Determine the (x, y) coordinate at the center of the cell enclosing the given text.  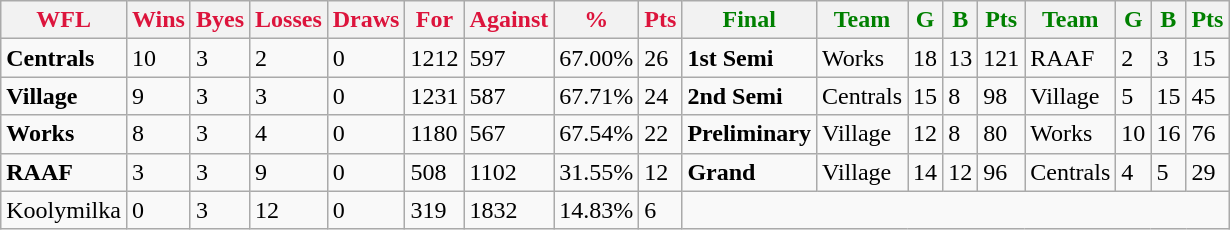
45 (1208, 96)
Against (509, 20)
22 (660, 134)
14.83% (596, 210)
26 (660, 58)
1st Semi (750, 58)
6 (660, 210)
Losses (289, 20)
Koolymilka (64, 210)
98 (1002, 96)
67.54% (596, 134)
1102 (509, 172)
WFL (64, 20)
Final (750, 20)
Draws (366, 20)
67.00% (596, 58)
18 (926, 58)
76 (1208, 134)
Grand (750, 172)
597 (509, 58)
508 (434, 172)
16 (1168, 134)
29 (1208, 172)
80 (1002, 134)
121 (1002, 58)
2nd Semi (750, 96)
For (434, 20)
567 (509, 134)
Preliminary (750, 134)
1212 (434, 58)
13 (960, 58)
1180 (434, 134)
96 (1002, 172)
24 (660, 96)
Byes (220, 20)
Wins (158, 20)
31.55% (596, 172)
587 (509, 96)
% (596, 20)
14 (926, 172)
319 (434, 210)
1832 (509, 210)
67.71% (596, 96)
1231 (434, 96)
